Return the (x, y) coordinate for the center point of the cell that contains the specified text.  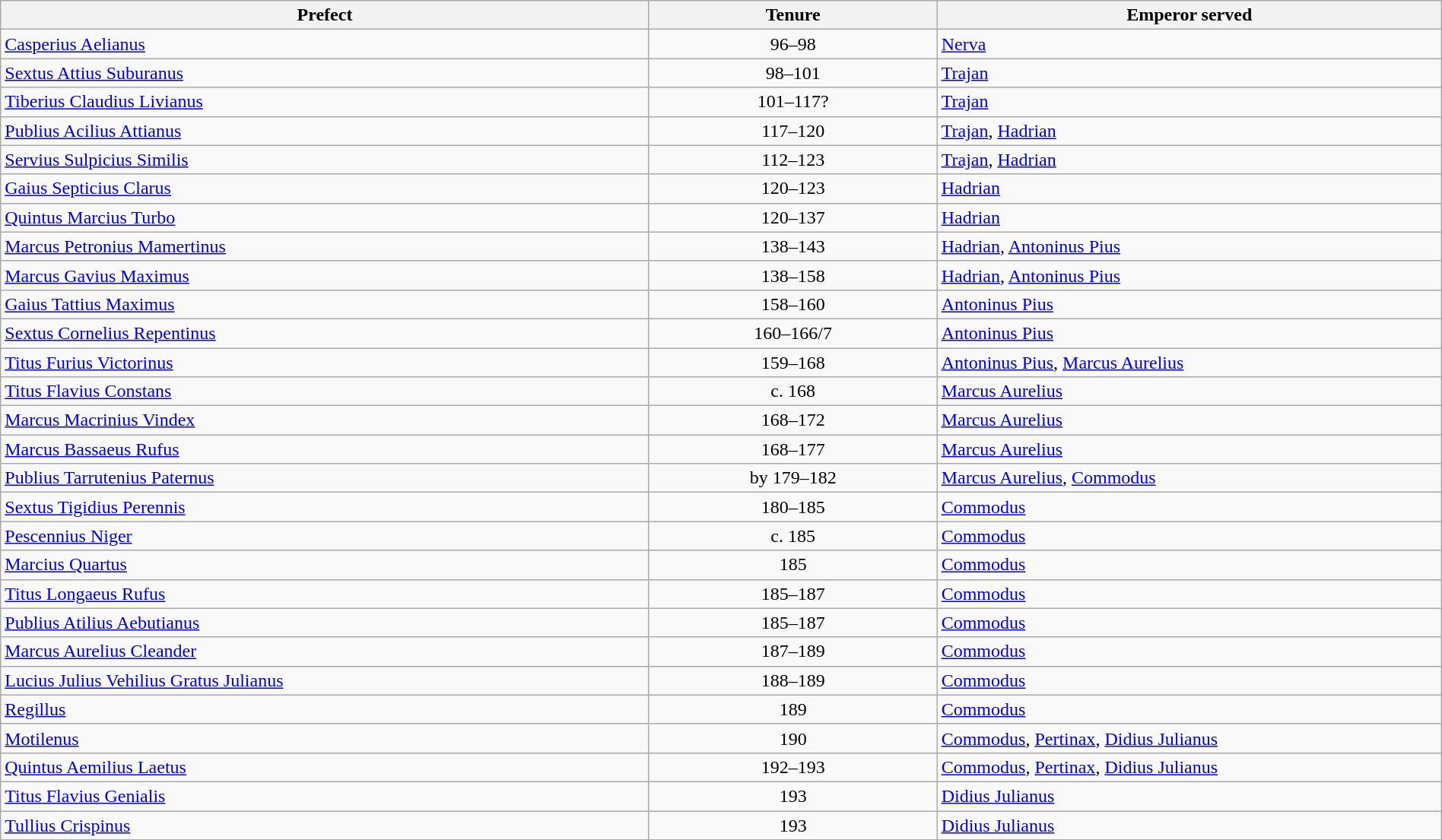
98–101 (792, 73)
Nerva (1189, 44)
120–137 (792, 217)
Lucius Julius Vehilius Gratus Julianus (326, 680)
Regillus (326, 709)
180–185 (792, 507)
158–160 (792, 304)
189 (792, 709)
188–189 (792, 680)
Titus Furius Victorinus (326, 363)
Marcus Aurelius, Commodus (1189, 478)
Quintus Aemilius Laetus (326, 767)
185 (792, 565)
Marcius Quartus (326, 565)
Gaius Tattius Maximus (326, 304)
168–177 (792, 449)
190 (792, 738)
Publius Acilius Attianus (326, 131)
by 179–182 (792, 478)
192–193 (792, 767)
Marcus Gavius Maximus (326, 275)
Marcus Aurelius Cleander (326, 651)
120–123 (792, 189)
Sextus Cornelius Repentinus (326, 333)
Quintus Marcius Turbo (326, 217)
Publius Tarrutenius Paternus (326, 478)
101–117? (792, 102)
138–158 (792, 275)
117–120 (792, 131)
168–172 (792, 420)
c. 185 (792, 536)
Tullius Crispinus (326, 825)
Titus Longaeus Rufus (326, 594)
Tiberius Claudius Livianus (326, 102)
Publius Atilius Aebutianus (326, 623)
Casperius Aelianus (326, 44)
Pescennius Niger (326, 536)
Antoninus Pius, Marcus Aurelius (1189, 363)
138–143 (792, 246)
Servius Sulpicius Similis (326, 160)
Marcus Petronius Mamertinus (326, 246)
Marcus Macrinius Vindex (326, 420)
112–123 (792, 160)
159–168 (792, 363)
Motilenus (326, 738)
Sextus Tigidius Perennis (326, 507)
Titus Flavius Constans (326, 391)
96–98 (792, 44)
Sextus Attius Suburanus (326, 73)
Prefect (326, 15)
Gaius Septicius Clarus (326, 189)
160–166/7 (792, 333)
Titus Flavius Genialis (326, 796)
187–189 (792, 651)
Marcus Bassaeus Rufus (326, 449)
Tenure (792, 15)
Emperor served (1189, 15)
c. 168 (792, 391)
